Scan for the cell matching the given text and deliver its (X, Y) coordinate at center. 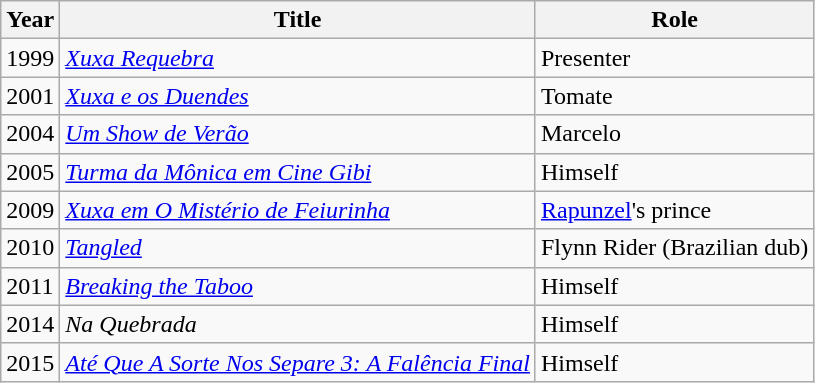
2011 (30, 286)
Xuxa e os Duendes (298, 96)
Title (298, 20)
2009 (30, 210)
Year (30, 20)
Flynn Rider (Brazilian dub) (674, 248)
Marcelo (674, 134)
Na Quebrada (298, 324)
Turma da Mônica em Cine Gibi (298, 172)
Role (674, 20)
2005 (30, 172)
1999 (30, 58)
Rapunzel's prince (674, 210)
Um Show de Verão (298, 134)
2010 (30, 248)
Presenter (674, 58)
Até Que A Sorte Nos Separe 3: A Falência Final (298, 362)
Tomate (674, 96)
Xuxa em O Mistério de Feiurinha (298, 210)
2014 (30, 324)
2015 (30, 362)
2004 (30, 134)
Tangled (298, 248)
2001 (30, 96)
Breaking the Taboo (298, 286)
Xuxa Requebra (298, 58)
